Return the [X, Y] coordinate for the center point of the cell that contains the specified text.  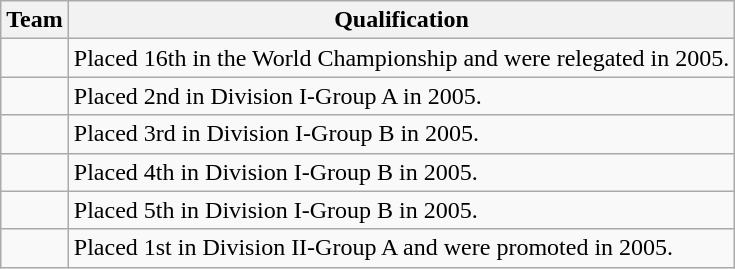
Placed 3rd in Division I-Group B in 2005. [402, 134]
Qualification [402, 20]
Placed 16th in the World Championship and were relegated in 2005. [402, 58]
Placed 4th in Division I-Group B in 2005. [402, 172]
Placed 2nd in Division I-Group A in 2005. [402, 96]
Placed 5th in Division I-Group B in 2005. [402, 210]
Team [35, 20]
Placed 1st in Division II-Group A and were promoted in 2005. [402, 248]
